Return [X, Y] of the center of cell containing provided text 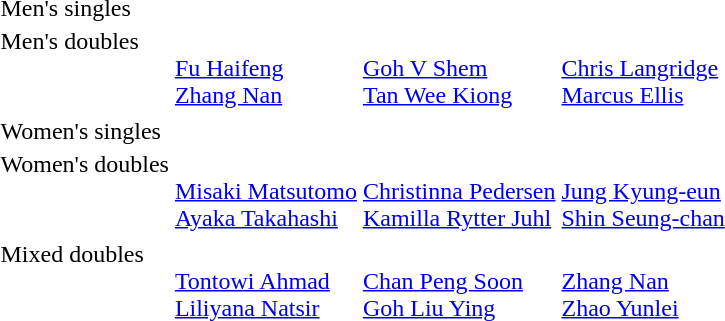
Misaki MatsutomoAyaka Takahashi [266, 191]
Fu HaifengZhang Nan [266, 68]
Goh V ShemTan Wee Kiong [459, 68]
Christinna PedersenKamilla Rytter Juhl [459, 191]
